Capture the cell that displays the provided text and extract its (X, Y) central coordinate. 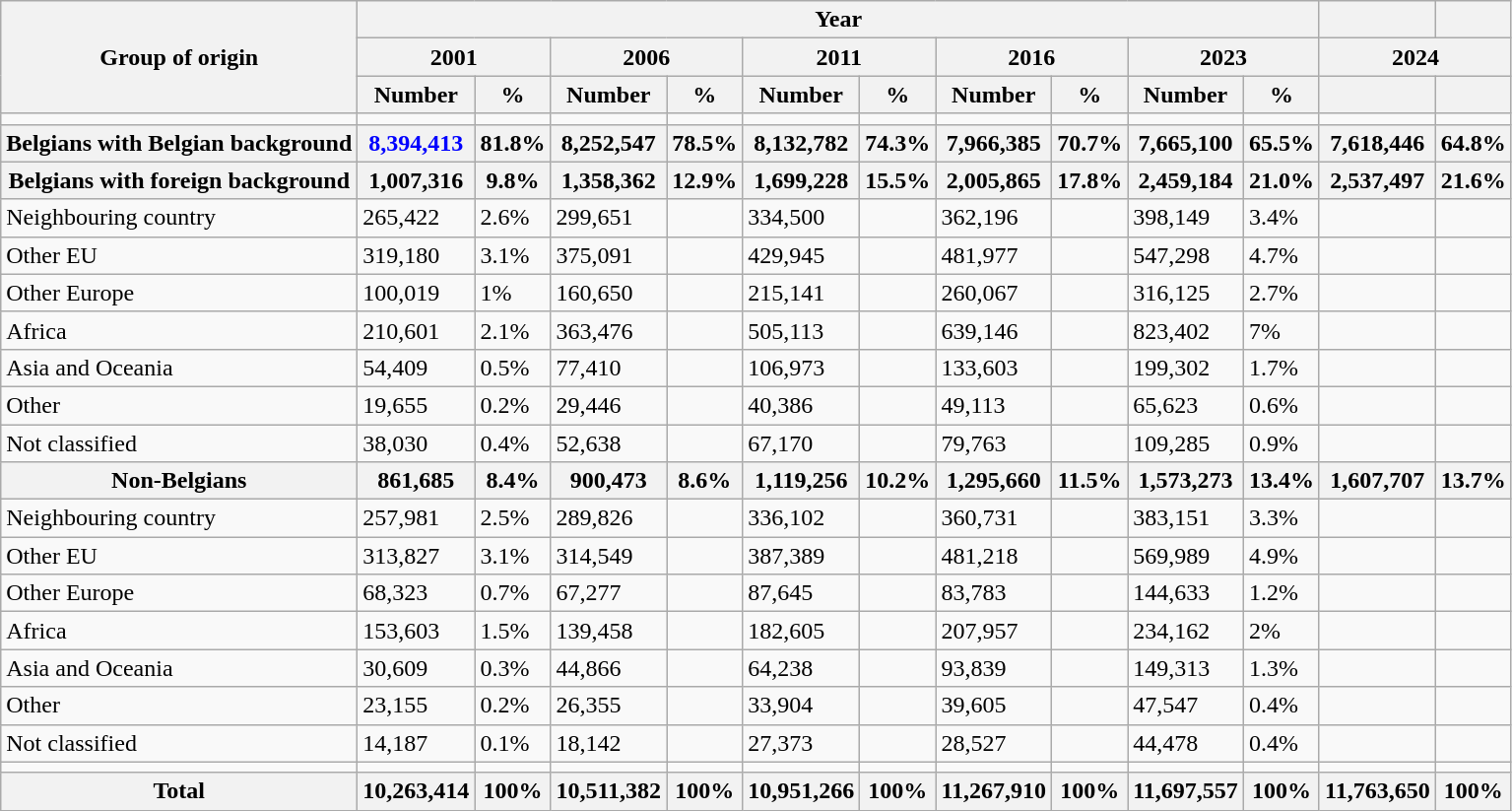
0.5% (512, 368)
2024 (1414, 57)
336,102 (802, 518)
2011 (839, 57)
Non-Belgians (179, 481)
149,313 (1186, 668)
8,394,413 (416, 143)
44,478 (1186, 743)
1.2% (1281, 593)
547,298 (1186, 255)
100,019 (416, 293)
299,651 (609, 218)
144,633 (1186, 593)
106,973 (802, 368)
1,295,660 (994, 481)
1,699,228 (802, 180)
14,187 (416, 743)
11,763,650 (1377, 791)
18,142 (609, 743)
49,113 (994, 405)
2023 (1223, 57)
87,645 (802, 593)
360,731 (994, 518)
215,141 (802, 293)
38,030 (416, 442)
44,866 (609, 668)
375,091 (609, 255)
23,155 (416, 706)
27,373 (802, 743)
1.7% (1281, 368)
2016 (1032, 57)
2% (1281, 631)
2.5% (512, 518)
823,402 (1186, 330)
4.9% (1281, 556)
13.7% (1474, 481)
289,826 (609, 518)
319,180 (416, 255)
0.1% (512, 743)
481,218 (994, 556)
363,476 (609, 330)
21.0% (1281, 180)
900,473 (609, 481)
2006 (646, 57)
10,951,266 (802, 791)
78.5% (705, 143)
639,146 (994, 330)
7,665,100 (1186, 143)
52,638 (609, 442)
17.8% (1089, 180)
Belgians with foreign background (179, 180)
0.3% (512, 668)
79,763 (994, 442)
133,603 (994, 368)
10,511,382 (609, 791)
93,839 (994, 668)
39,605 (994, 706)
40,386 (802, 405)
1.3% (1281, 668)
1,573,273 (1186, 481)
2001 (454, 57)
8.4% (512, 481)
Group of origin (179, 57)
30,609 (416, 668)
64.8% (1474, 143)
21.6% (1474, 180)
265,422 (416, 218)
13.4% (1281, 481)
2.7% (1281, 293)
3.4% (1281, 218)
8,252,547 (609, 143)
109,285 (1186, 442)
314,549 (609, 556)
2.6% (512, 218)
569,989 (1186, 556)
33,904 (802, 706)
0.7% (512, 593)
334,500 (802, 218)
Belgians with Belgian background (179, 143)
139,458 (609, 631)
1,607,707 (1377, 481)
387,389 (802, 556)
0.6% (1281, 405)
0.9% (1281, 442)
199,302 (1186, 368)
4.7% (1281, 255)
861,685 (416, 481)
210,601 (416, 330)
313,827 (416, 556)
77,410 (609, 368)
362,196 (994, 218)
68,323 (416, 593)
74.3% (898, 143)
3.3% (1281, 518)
7,966,385 (994, 143)
65,623 (1186, 405)
15.5% (898, 180)
1.5% (512, 631)
1,358,362 (609, 180)
2.1% (512, 330)
1,119,256 (802, 481)
316,125 (1186, 293)
234,162 (1186, 631)
83,783 (994, 593)
207,957 (994, 631)
12.9% (705, 180)
1% (512, 293)
67,277 (609, 593)
29,446 (609, 405)
257,981 (416, 518)
64,238 (802, 668)
8.6% (705, 481)
Total (179, 791)
8,132,782 (802, 143)
160,650 (609, 293)
11.5% (1089, 481)
153,603 (416, 631)
67,170 (802, 442)
Year (839, 20)
11,267,910 (994, 791)
260,067 (994, 293)
9.8% (512, 180)
10.2% (898, 481)
70.7% (1089, 143)
26,355 (609, 706)
505,113 (802, 330)
10,263,414 (416, 791)
47,547 (1186, 706)
11,697,557 (1186, 791)
2,537,497 (1377, 180)
65.5% (1281, 143)
54,409 (416, 368)
19,655 (416, 405)
429,945 (802, 255)
1,007,316 (416, 180)
383,151 (1186, 518)
81.8% (512, 143)
2,005,865 (994, 180)
481,977 (994, 255)
2,459,184 (1186, 180)
7% (1281, 330)
7,618,446 (1377, 143)
182,605 (802, 631)
398,149 (1186, 218)
28,527 (994, 743)
